For the text-containing cell, return its midpoint in [x, y] coordinate format. 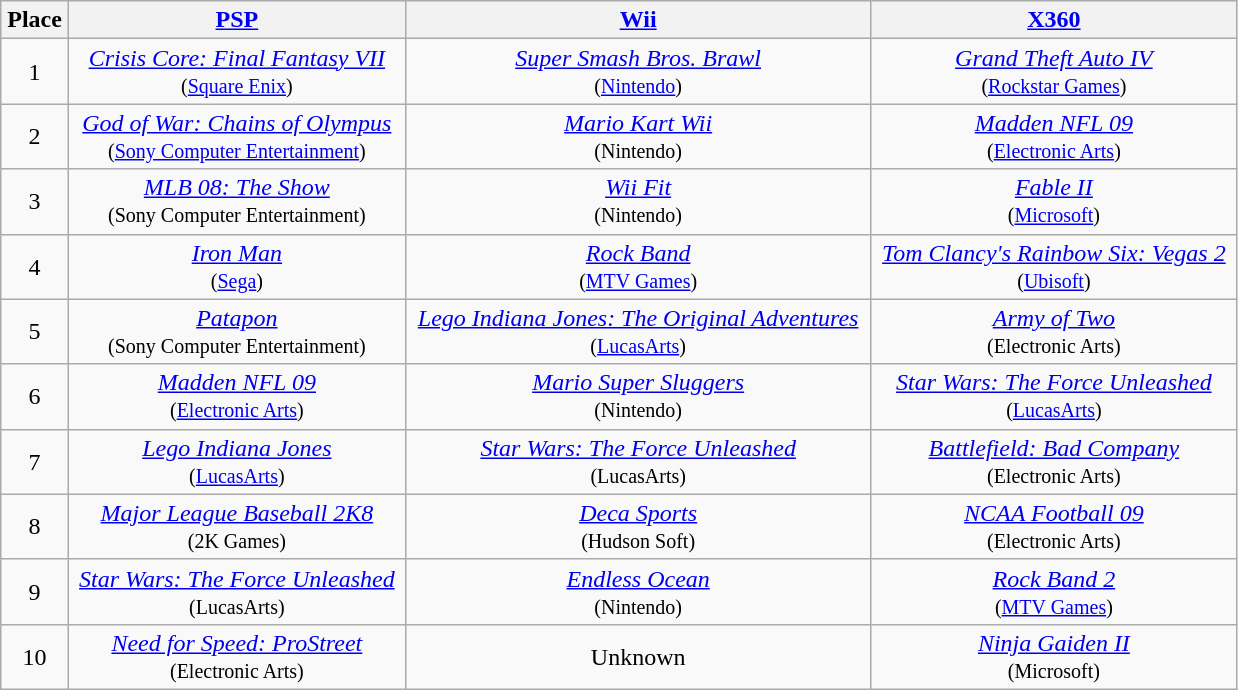
Unknown [638, 656]
Wii [638, 20]
PSP [236, 20]
6 [35, 396]
Crisis Core: Final Fantasy VII(Square Enix) [236, 72]
God of War: Chains of Olympus(Sony Computer Entertainment) [236, 136]
Lego Indiana Jones(LucasArts) [236, 462]
MLB 08: The Show(Sony Computer Entertainment) [236, 202]
Major League Baseball 2K8(2K Games) [236, 526]
8 [35, 526]
Rock Band 2(MTV Games) [1054, 592]
Deca Sports(Hudson Soft) [638, 526]
Need for Speed: ProStreet(Electronic Arts) [236, 656]
3 [35, 202]
Patapon(Sony Computer Entertainment) [236, 332]
Mario Kart Wii(Nintendo) [638, 136]
10 [35, 656]
Battlefield: Bad Company(Electronic Arts) [1054, 462]
4 [35, 266]
Wii Fit(Nintendo) [638, 202]
Mario Super Sluggers(Nintendo) [638, 396]
Army of Two(Electronic Arts) [1054, 332]
Rock Band(MTV Games) [638, 266]
2 [35, 136]
Tom Clancy's Rainbow Six: Vegas 2(Ubisoft) [1054, 266]
7 [35, 462]
9 [35, 592]
X360 [1054, 20]
Place [35, 20]
Fable II(Microsoft) [1054, 202]
Ninja Gaiden II(Microsoft) [1054, 656]
Lego Indiana Jones: The Original Adventures(LucasArts) [638, 332]
Iron Man(Sega) [236, 266]
5 [35, 332]
Endless Ocean(Nintendo) [638, 592]
NCAA Football 09(Electronic Arts) [1054, 526]
Grand Theft Auto IV(Rockstar Games) [1054, 72]
Super Smash Bros. Brawl(Nintendo) [638, 72]
1 [35, 72]
